Pinpoint the cell where the given text exists, returning its [x, y] midpoint coordinate. 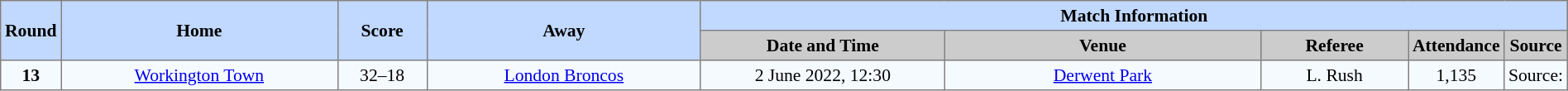
Referee [1335, 45]
2 June 2022, 12:30 [822, 75]
Attendance [1456, 45]
1,135 [1456, 75]
Workington Town [199, 75]
Score [382, 31]
London Broncos [564, 75]
Venue [1102, 45]
Round [31, 31]
Source: [1536, 75]
32–18 [382, 75]
L. Rush [1335, 75]
Source [1536, 45]
Match Information [1134, 16]
Derwent Park [1102, 75]
13 [31, 75]
Home [199, 31]
Away [564, 31]
Date and Time [822, 45]
